Locate the cell with the specified text and output its (x, y) center coordinate. 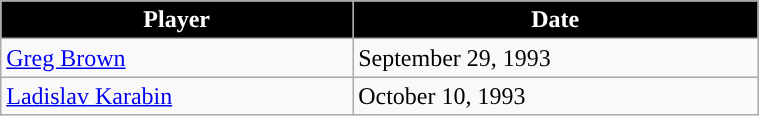
Ladislav Karabin (177, 96)
September 29, 1993 (556, 58)
Date (556, 20)
October 10, 1993 (556, 96)
Player (177, 20)
Greg Brown (177, 58)
